Extract the [X, Y] coordinate from the center of the cell holding the provided text.  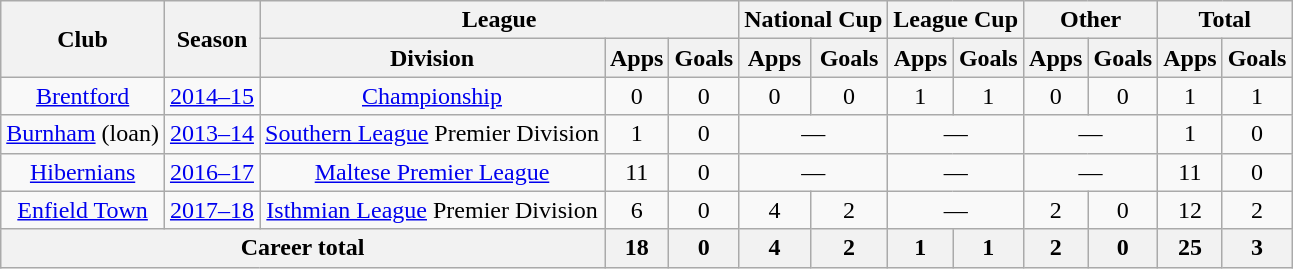
Brentford [83, 96]
2016–17 [212, 172]
12 [1190, 210]
Championship [432, 96]
Other [1091, 20]
Hibernians [83, 172]
Burnham (loan) [83, 134]
3 [1257, 248]
2013–14 [212, 134]
Season [212, 39]
Isthmian League Premier Division [432, 210]
Maltese Premier League [432, 172]
2014–15 [212, 96]
Division [432, 58]
National Cup [814, 20]
League [500, 20]
League Cup [956, 20]
Career total [303, 248]
2017–18 [212, 210]
25 [1190, 248]
Southern League Premier Division [432, 134]
Enfield Town [83, 210]
18 [636, 248]
Club [83, 39]
6 [636, 210]
Total [1225, 20]
